From the cell containing the given text, extract its center point as (x, y) coordinate. 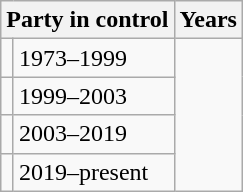
Party in control (88, 20)
2003–2019 (94, 134)
1973–1999 (94, 58)
1999–2003 (94, 96)
Years (208, 20)
2019–present (94, 172)
